Return [X, Y] of the center of cell containing provided text 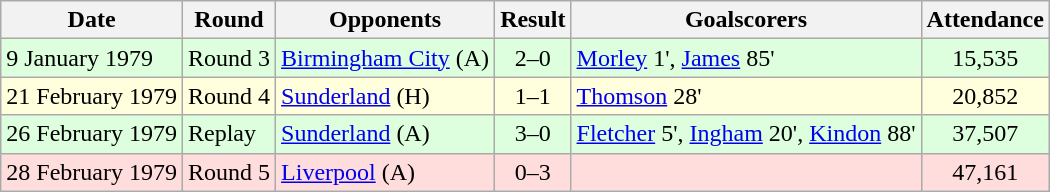
9 January 1979 [92, 58]
Attendance [985, 20]
0–3 [533, 172]
Round 3 [228, 58]
Round [228, 20]
Result [533, 20]
3–0 [533, 134]
15,535 [985, 58]
Sunderland (H) [386, 96]
20,852 [985, 96]
Date [92, 20]
2–0 [533, 58]
Opponents [386, 20]
21 February 1979 [92, 96]
28 February 1979 [92, 172]
Morley 1', James 85' [746, 58]
26 February 1979 [92, 134]
1–1 [533, 96]
Round 5 [228, 172]
Fletcher 5', Ingham 20', Kindon 88' [746, 134]
Replay [228, 134]
Sunderland (A) [386, 134]
Goalscorers [746, 20]
Liverpool (A) [386, 172]
Birmingham City (A) [386, 58]
Round 4 [228, 96]
Thomson 28' [746, 96]
47,161 [985, 172]
37,507 [985, 134]
